Pinpoint the cell where the given text exists, returning its (X, Y) midpoint coordinate. 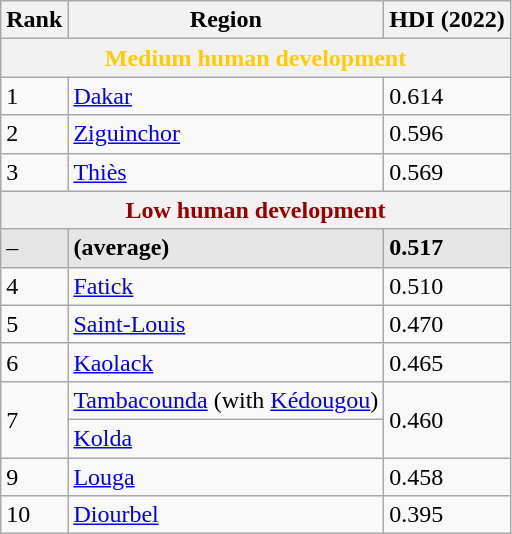
Tambacounda (with Kédougou) (226, 400)
0.470 (447, 324)
0.510 (447, 286)
Rank (34, 20)
Dakar (226, 96)
(average) (226, 248)
4 (34, 286)
7 (34, 419)
Saint-Louis (226, 324)
Kaolack (226, 362)
3 (34, 172)
1 (34, 96)
0.465 (447, 362)
Medium human development (256, 58)
Low human development (256, 210)
10 (34, 515)
0.460 (447, 419)
– (34, 248)
HDI (2022) (447, 20)
Fatick (226, 286)
0.569 (447, 172)
0.596 (447, 134)
Region (226, 20)
Diourbel (226, 515)
Kolda (226, 438)
Ziguinchor (226, 134)
0.458 (447, 477)
9 (34, 477)
0.614 (447, 96)
Thiès (226, 172)
0.395 (447, 515)
6 (34, 362)
Louga (226, 477)
0.517 (447, 248)
5 (34, 324)
2 (34, 134)
